Find where the given text appears and provide that cell's center as [X, Y] coordinate. 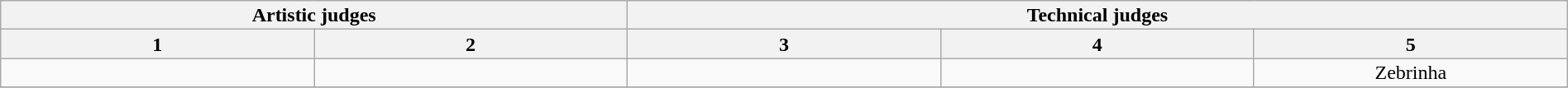
Artistic judges [314, 15]
Zebrinha [1411, 72]
4 [1097, 44]
5 [1411, 44]
2 [471, 44]
3 [784, 44]
Technical judges [1098, 15]
1 [157, 44]
